Return [x, y] of the center of cell containing provided text 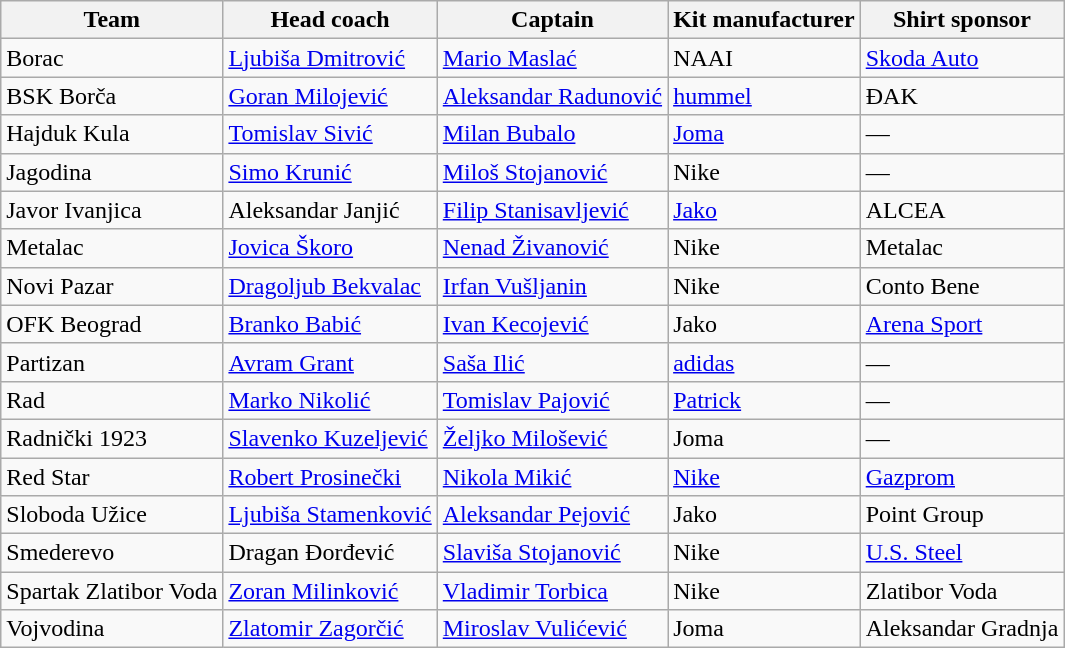
Conto Bene [962, 286]
Simo Krunić [330, 172]
Vojvodina [112, 629]
Hajduk Kula [112, 134]
Gazprom [962, 477]
Patrick [764, 400]
Slavenko Kuzeljević [330, 438]
Red Star [112, 477]
Marko Nikolić [330, 400]
Rad [112, 400]
Zlatibor Voda [962, 591]
Arena Sport [962, 324]
Mario Maslać [552, 58]
Nenad Živanović [552, 248]
Sloboda Užice [112, 515]
BSK Borča [112, 96]
Tomislav Sivić [330, 134]
Ljubiša Stamenković [330, 515]
Kit manufacturer [764, 20]
Aleksandar Radunović [552, 96]
Zlatomir Zagorčić [330, 629]
Skoda Auto [962, 58]
Jovica Škoro [330, 248]
Ivan Kecojević [552, 324]
Point Group [962, 515]
Željko Milošević [552, 438]
Aleksandar Gradnja [962, 629]
Robert Prosinečki [330, 477]
Saša Ilić [552, 362]
Avram Grant [330, 362]
Novi Pazar [112, 286]
Irfan Vušljanin [552, 286]
ĐAK [962, 96]
Miroslav Vulićević [552, 629]
NAAI [764, 58]
Nikola Mikić [552, 477]
Javor Ivanjica [112, 210]
Dragoljub Bekvalac [330, 286]
Team [112, 20]
Shirt sponsor [962, 20]
Ljubiša Dmitrović [330, 58]
Goran Milojević [330, 96]
Vladimir Torbica [552, 591]
Radnički 1923 [112, 438]
Captain [552, 20]
Slaviša Stojanović [552, 553]
Head coach [330, 20]
Miloš Stojanović [552, 172]
Borac [112, 58]
Branko Babić [330, 324]
OFK Beograd [112, 324]
Spartak Zlatibor Voda [112, 591]
Aleksandar Janjić [330, 210]
adidas [764, 362]
ALCEA [962, 210]
Filip Stanisavljević [552, 210]
Tomislav Pajović [552, 400]
Jagodina [112, 172]
U.S. Steel [962, 553]
Smederevo [112, 553]
Zoran Milinković [330, 591]
Partizan [112, 362]
Aleksandar Pejović [552, 515]
Dragan Đorđević [330, 553]
hummel [764, 96]
Milan Bubalo [552, 134]
